Provide the (X, Y) coordinate of the cell's center where the given text is located.  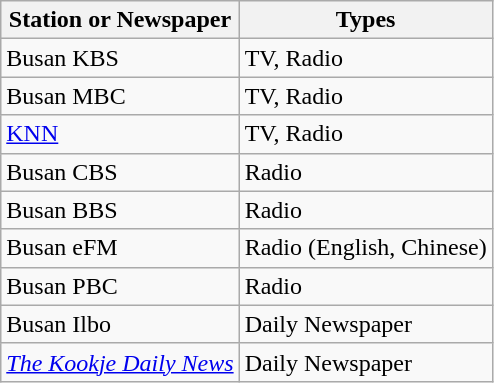
Busan eFM (120, 248)
Busan PBC (120, 286)
Station or Newspaper (120, 20)
Busan Ilbo (120, 324)
Busan BBS (120, 210)
Types (366, 20)
Busan MBC (120, 96)
Busan KBS (120, 58)
Busan CBS (120, 172)
Radio (English, Chinese) (366, 248)
The Kookje Daily News (120, 362)
KNN (120, 134)
